Return the (x, y) coordinate for the center point of the cell that contains the specified text.  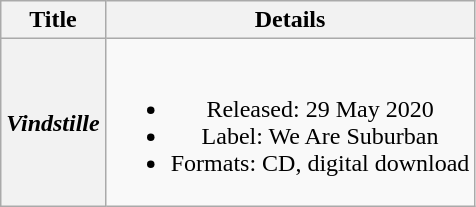
Title (53, 20)
Vindstille (53, 122)
Released: 29 May 2020Label: We Are SuburbanFormats: CD, digital download (290, 122)
Details (290, 20)
